Extract the [x, y] coordinate from the center of the cell holding the provided text.  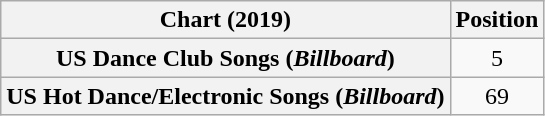
US Dance Club Songs (Billboard) [226, 58]
US Hot Dance/Electronic Songs (Billboard) [226, 96]
Position [497, 20]
Chart (2019) [226, 20]
69 [497, 96]
5 [497, 58]
